Identify which cell holds the provided text, then report its (X, Y) central coordinate. 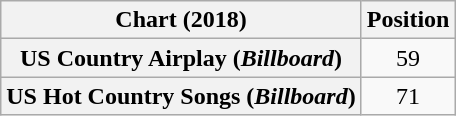
Chart (2018) (181, 20)
US Country Airplay (Billboard) (181, 58)
59 (408, 58)
Position (408, 20)
US Hot Country Songs (Billboard) (181, 96)
71 (408, 96)
